Find where the given text appears and provide that cell's center as [x, y] coordinate. 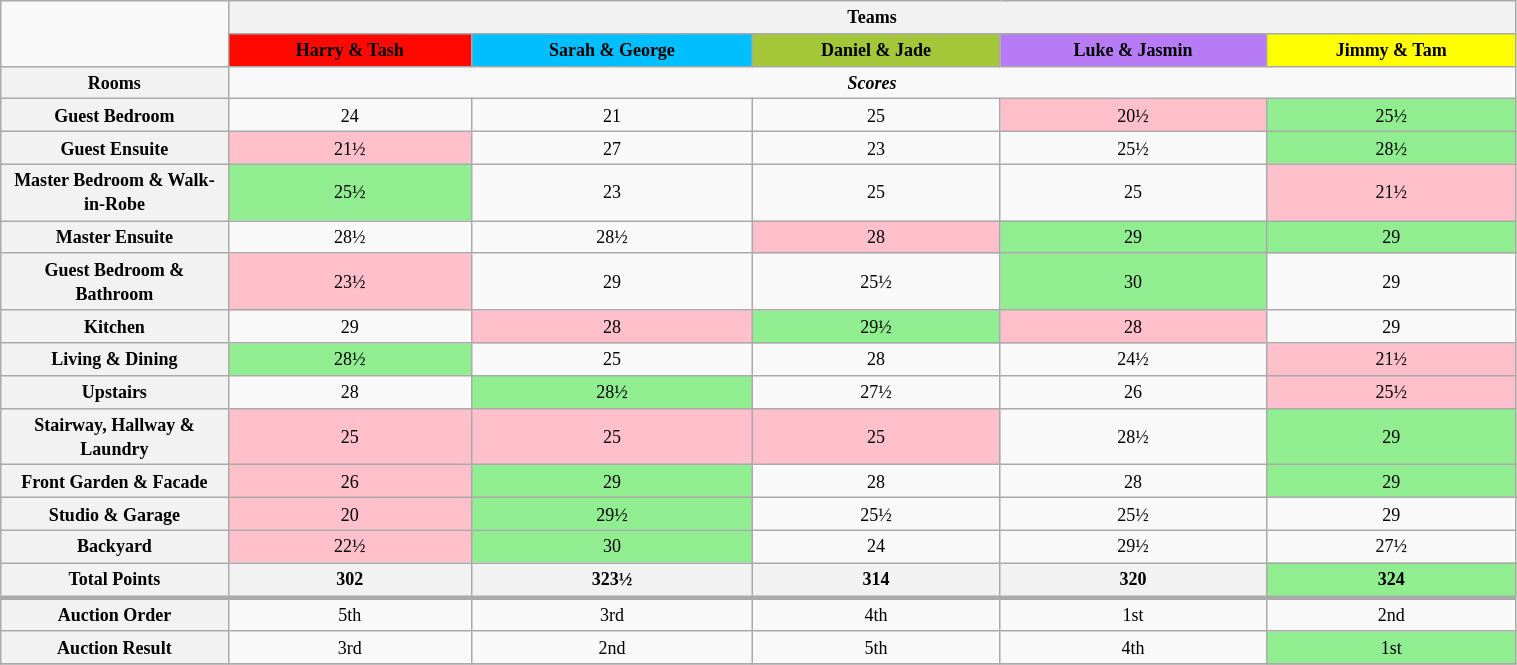
20 [350, 514]
21 [612, 116]
Auction Order [114, 614]
27 [612, 148]
Luke & Jasmin [1133, 50]
302 [350, 580]
Guest Bedroom [114, 116]
Jimmy & Tam [1391, 50]
Front Garden & Facade [114, 482]
314 [876, 580]
22½ [350, 546]
Rooms [114, 82]
Teams [872, 18]
24½ [1133, 360]
320 [1133, 580]
Total Points [114, 580]
Master Ensuite [114, 238]
Harry & Tash [350, 50]
Stairway, Hallway & Laundry [114, 436]
Backyard [114, 546]
323½ [612, 580]
Master Bedroom & Walk-in-Robe [114, 192]
Kitchen [114, 326]
Daniel & Jade [876, 50]
Guest Bedroom & Bathroom [114, 282]
Scores [872, 82]
Upstairs [114, 392]
23½ [350, 282]
Guest Ensuite [114, 148]
Living & Dining [114, 360]
Studio & Garage [114, 514]
20½ [1133, 116]
Sarah & George [612, 50]
Auction Result [114, 648]
324 [1391, 580]
